Extract the (X, Y) coordinate from the center of the cell holding the provided text.  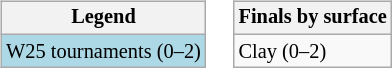
W25 tournaments (0–2) (103, 51)
Finals by surface (313, 18)
Clay (0–2) (313, 51)
Legend (103, 18)
